Determine the [X, Y] coordinate at the center of the cell enclosing the given text.  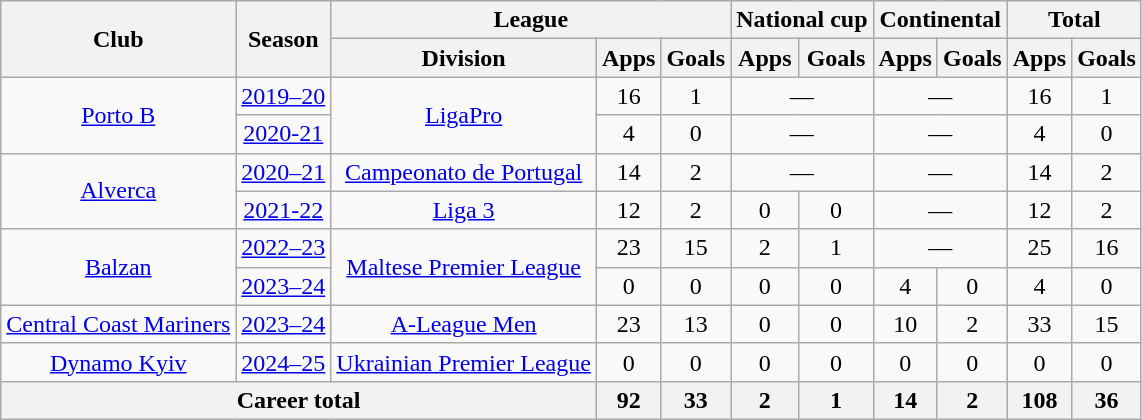
10 [905, 324]
108 [1039, 400]
Division [464, 58]
Porto B [118, 115]
Dynamo Kyiv [118, 362]
92 [628, 400]
Balzan [118, 267]
2020-21 [284, 134]
League [531, 20]
Ukrainian Premier League [464, 362]
36 [1107, 400]
13 [696, 324]
Total [1074, 20]
2021-22 [284, 210]
Continental [940, 20]
Club [118, 39]
A-League Men [464, 324]
Central Coast Mariners [118, 324]
Season [284, 39]
2019–20 [284, 96]
Liga 3 [464, 210]
2022–23 [284, 248]
2024–25 [284, 362]
Campeonato de Portugal [464, 172]
Maltese Premier League [464, 267]
LigaPro [464, 115]
Alverca [118, 191]
25 [1039, 248]
2020–21 [284, 172]
Career total [299, 400]
National cup [802, 20]
